Identify which cell holds the provided text, then report its (x, y) central coordinate. 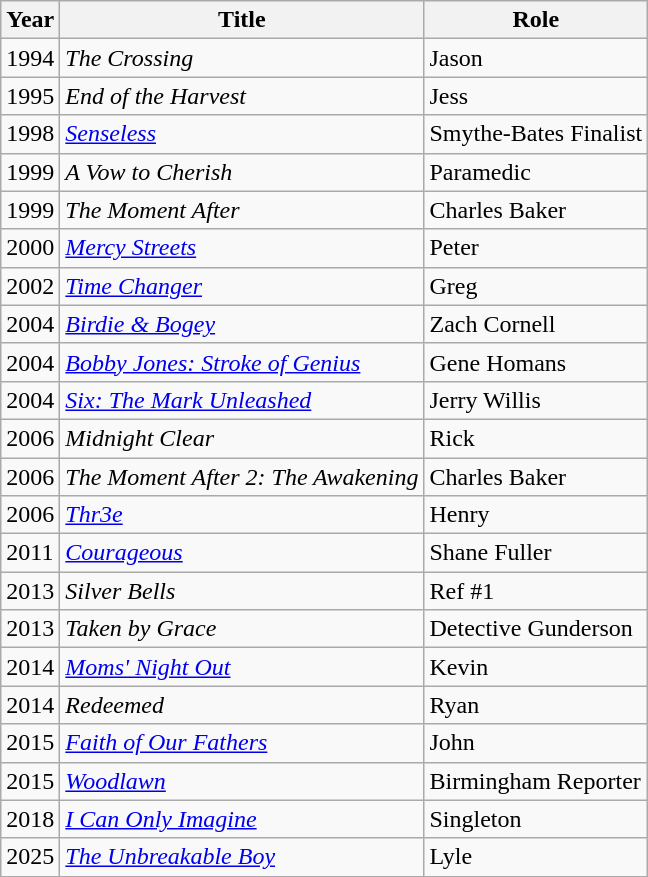
2018 (30, 819)
The Unbreakable Boy (242, 857)
Year (30, 20)
Singleton (536, 819)
A Vow to Cherish (242, 172)
1994 (30, 58)
Moms' Night Out (242, 667)
Zach Cornell (536, 324)
1998 (30, 134)
Taken by Grace (242, 629)
Ref #1 (536, 591)
Woodlawn (242, 781)
Midnight Clear (242, 438)
Ryan (536, 705)
The Crossing (242, 58)
Smythe-Bates Finalist (536, 134)
Greg (536, 286)
I Can Only Imagine (242, 819)
Kevin (536, 667)
Gene Homans (536, 362)
Jess (536, 96)
Paramedic (536, 172)
Detective Gunderson (536, 629)
Courageous (242, 553)
End of the Harvest (242, 96)
Thr3e (242, 515)
1995 (30, 96)
Birmingham Reporter (536, 781)
Title (242, 20)
Redeemed (242, 705)
Peter (536, 248)
Jerry Willis (536, 400)
John (536, 743)
Jason (536, 58)
Mercy Streets (242, 248)
Senseless (242, 134)
2011 (30, 553)
Henry (536, 515)
Role (536, 20)
Shane Fuller (536, 553)
The Moment After (242, 210)
Silver Bells (242, 591)
Rick (536, 438)
Birdie & Bogey (242, 324)
Lyle (536, 857)
Six: The Mark Unleashed (242, 400)
Faith of Our Fathers (242, 743)
Time Changer (242, 286)
2002 (30, 286)
The Moment After 2: The Awakening (242, 477)
2000 (30, 248)
2025 (30, 857)
Bobby Jones: Stroke of Genius (242, 362)
